Scan for the cell matching the given text and deliver its (X, Y) coordinate at center. 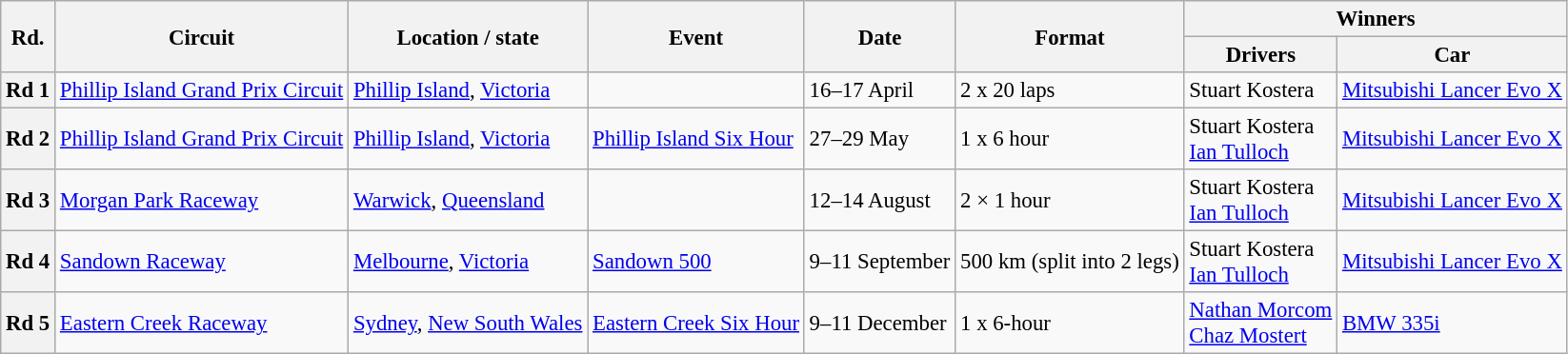
Drivers (1261, 55)
Circuit (202, 36)
16–17 April (879, 90)
Format (1070, 36)
Melbourne, Victoria (469, 263)
Winners (1376, 19)
27–29 May (879, 139)
1 x 6 hour (1070, 139)
500 km (split into 2 legs) (1070, 263)
Warwick, Queensland (469, 200)
Rd 2 (29, 139)
Sandown 500 (696, 263)
Morgan Park Raceway (202, 200)
Sandown Raceway (202, 263)
Date (879, 36)
Event (696, 36)
9–11 September (879, 263)
2 × 1 hour (1070, 200)
2 x 20 laps (1070, 90)
Rd. (29, 36)
Rd 3 (29, 200)
Phillip Island Six Hour (696, 139)
Rd 4 (29, 263)
Location / state (469, 36)
Car (1453, 55)
Stuart Kostera (1261, 90)
Rd 1 (29, 90)
12–14 August (879, 200)
